Scan for the cell matching the given text and deliver its (X, Y) coordinate at center. 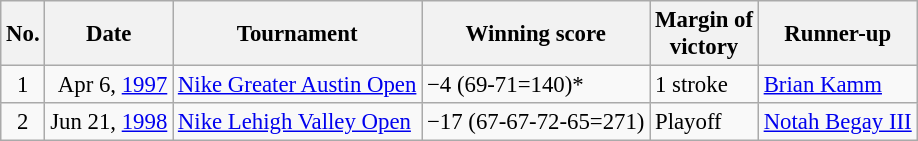
−17 (67-67-72-65=271) (536, 122)
Date (109, 34)
Winning score (536, 34)
Runner-up (838, 34)
Jun 21, 1998 (109, 122)
1 (23, 85)
Apr 6, 1997 (109, 85)
2 (23, 122)
Nike Lehigh Valley Open (298, 122)
1 stroke (704, 85)
−4 (69-71=140)* (536, 85)
Nike Greater Austin Open (298, 85)
Brian Kamm (838, 85)
Margin ofvictory (704, 34)
Tournament (298, 34)
Playoff (704, 122)
Notah Begay III (838, 122)
No. (23, 34)
